Scan for the cell matching the given text and deliver its [x, y] coordinate at center. 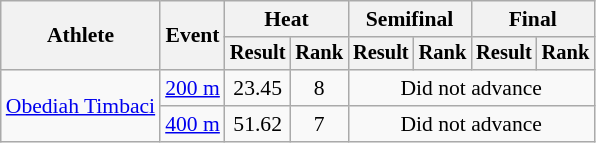
200 m [192, 88]
8 [319, 88]
51.62 [258, 124]
Obediah Timbaci [80, 106]
Event [192, 36]
Semifinal [410, 19]
400 m [192, 124]
Athlete [80, 36]
Final [532, 19]
7 [319, 124]
Heat [286, 19]
23.45 [258, 88]
